Find where the given text appears and provide that cell's center as (X, Y) coordinate. 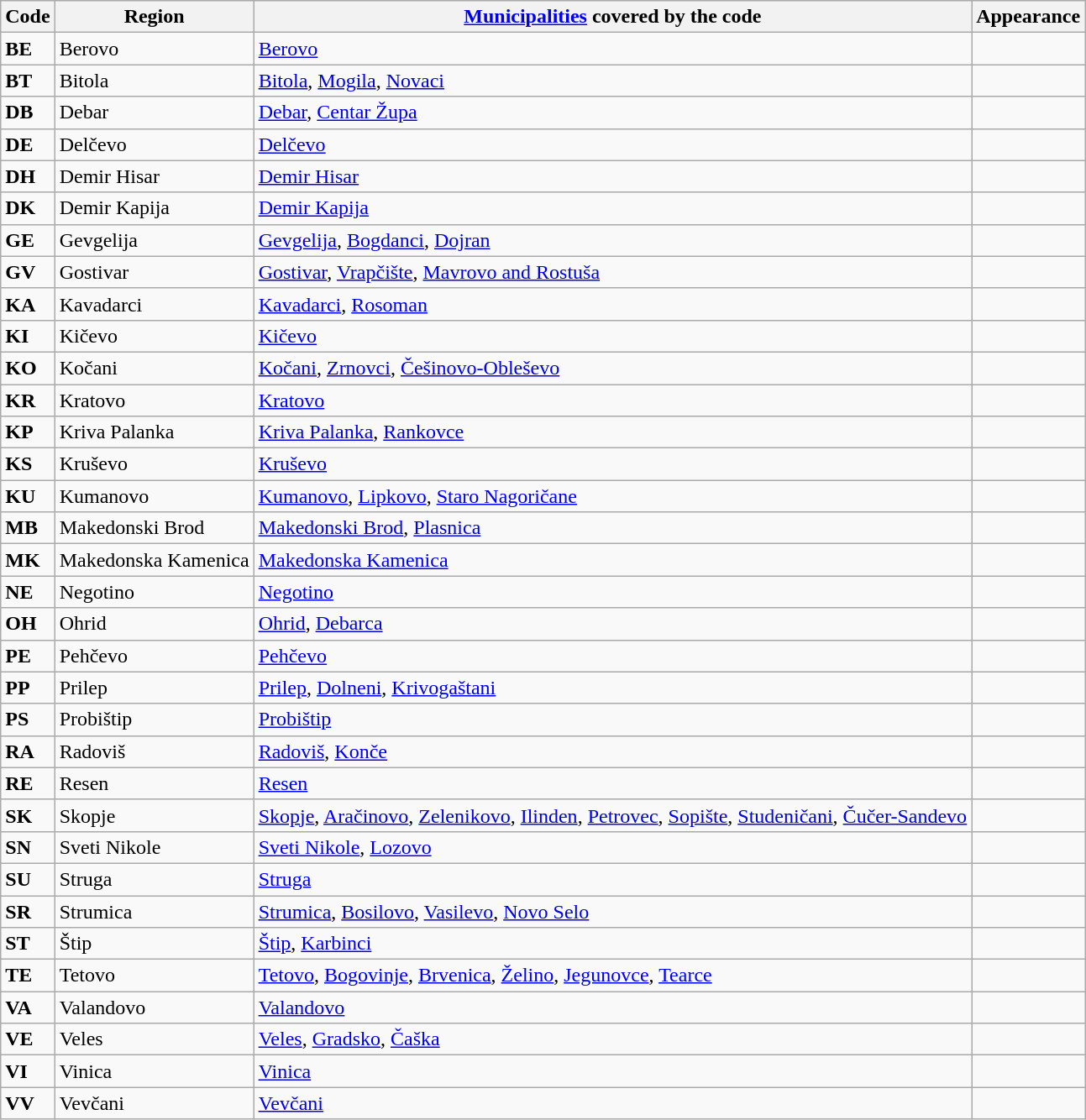
Code (28, 17)
Gevgelija (155, 240)
Prilep, Dolneni, Krivogaštani (612, 688)
Kočani, Zrnovci, Češinovo-Obleševo (612, 368)
Municipalities covered by the code (612, 17)
Kumanovo (155, 496)
Veles (155, 1039)
DK (28, 208)
Kavadarci, Rosoman (612, 304)
NE (28, 592)
MB (28, 528)
GE (28, 240)
Tetovo (155, 976)
Ohrid, Debarca (612, 624)
Kumanovo, Lipkovo, Staro Nagoričane (612, 496)
Kriva Palanka, Rankovce (612, 432)
Kočani (155, 368)
Region (155, 17)
DH (28, 176)
BT (28, 81)
Sveti Nikole, Lozovo (612, 847)
Makedonski Brod (155, 528)
VI (28, 1071)
ST (28, 944)
Tetovo, Bogovinje, Brvenica, Želino, Jegunovce, Tearce (612, 976)
MK (28, 560)
Kriva Palanka (155, 432)
Sveti Nikole (155, 847)
VV (28, 1103)
Skopje, Aračinovo, Zelenikovo, Ilinden, Petrovec, Sopište, Studeničani, Čučer-Sandevo (612, 815)
PE (28, 656)
RE (28, 783)
KU (28, 496)
GV (28, 272)
Štip (155, 944)
Appearance (1028, 17)
SK (28, 815)
Bitola (155, 81)
DB (28, 113)
SU (28, 879)
Makedonski Brod, Plasnica (612, 528)
KR (28, 400)
Debar (155, 113)
VA (28, 1007)
KO (28, 368)
Kavadarci (155, 304)
Radoviš, Konče (612, 751)
Strumica, Bosilovo, Vasilevo, Novo Selo (612, 911)
Strumica (155, 911)
Gostivar (155, 272)
SR (28, 911)
Ohrid (155, 624)
PP (28, 688)
Gevgelija, Bogdanci, Dojran (612, 240)
SN (28, 847)
Prilep (155, 688)
KP (28, 432)
Štip, Karbinci (612, 944)
PS (28, 720)
Skopje (155, 815)
RA (28, 751)
OH (28, 624)
DE (28, 144)
BE (28, 49)
Debar, Centar Župa (612, 113)
TE (28, 976)
VE (28, 1039)
Bitola, Mogila, Novaci (612, 81)
KI (28, 336)
KS (28, 464)
KA (28, 304)
Veles, Gradsko, Čaška (612, 1039)
Radoviš (155, 751)
Gostivar, Vrapčište, Mavrovo and Rostuša (612, 272)
